Extract the [x, y] coordinate from the center of the cell holding the provided text.  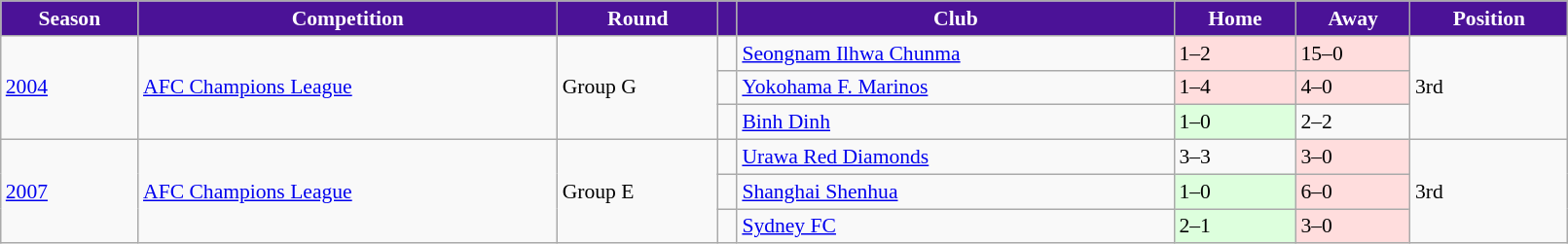
Round [638, 18]
2004 [70, 87]
Binh Dinh [956, 122]
3–3 [1234, 157]
Away [1353, 18]
Club [956, 18]
Sydney FC [956, 227]
Shanghai Shenhua [956, 192]
4–0 [1353, 87]
Group E [638, 192]
Competition [348, 18]
Yokohama F. Marinos [956, 87]
Group G [638, 87]
Seongnam Ilhwa Chunma [956, 53]
Season [70, 18]
2–2 [1353, 122]
Position [1489, 18]
2007 [70, 192]
1–4 [1234, 87]
6–0 [1353, 192]
15–0 [1353, 53]
1–2 [1234, 53]
Urawa Red Diamonds [956, 157]
Home [1234, 18]
2–1 [1234, 227]
